Identify which cell holds the provided text, then report its (x, y) central coordinate. 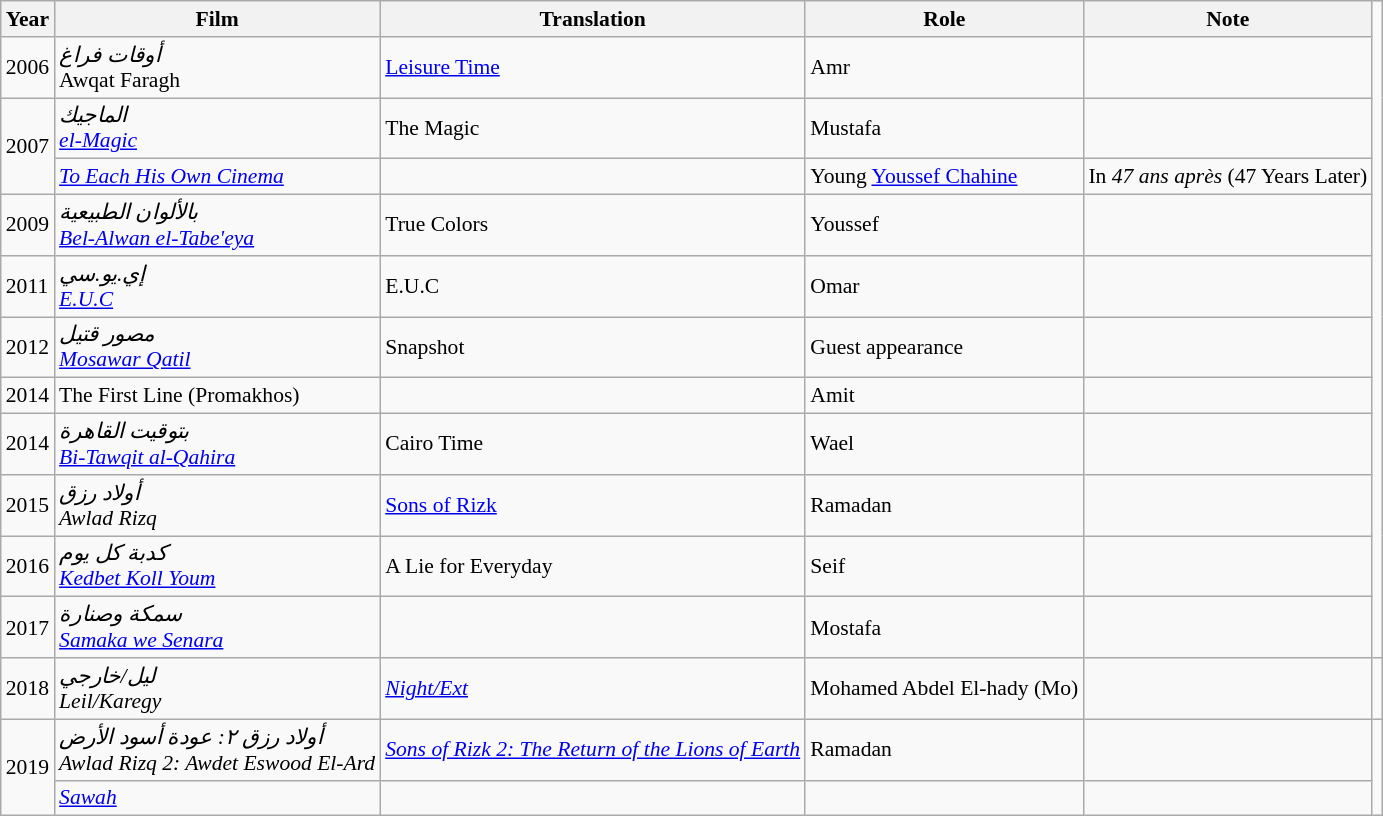
ليل/خارجي Leil/Karegy (217, 688)
Seif (944, 566)
بتوقيت القاهرة Bi-Tawqit al-Qahira (217, 444)
Role (944, 19)
Youssef (944, 226)
Mostafa (944, 628)
Amit (944, 396)
الماجيك el-Magic (217, 128)
2012 (28, 348)
Mustafa (944, 128)
Film (217, 19)
E.U.C (592, 286)
Sawah (217, 798)
Young Youssef Chahine (944, 177)
2016 (28, 566)
كدبة كل يوم Kedbet Koll Youm (217, 566)
True Colors (592, 226)
Sons of Rizk 2: The Return of the Lions of Earth (592, 750)
Omar (944, 286)
Night/Ext (592, 688)
2015 (28, 506)
In 47 ans après (47 Years Later) (1228, 177)
Leisure Time (592, 68)
بالألوان الطبيعية Bel-Alwan el-Tabe'eya (217, 226)
Guest appearance (944, 348)
To Each His Own Cinema (217, 177)
Snapshot (592, 348)
2007 (28, 146)
Year (28, 19)
مصور قتيل Mosawar Qatil (217, 348)
Mohamed Abdel El-hady (Mo) (944, 688)
أولاد رزق ٢: عودة أسود الأرض Awlad Rizq 2: Awdet Eswood El-Ard (217, 750)
2017 (28, 628)
سمكة وصنارة Samaka we Senara (217, 628)
أولاد رزق Awlad Rizq (217, 506)
أوقات فراغ Awqat Faragh (217, 68)
2009 (28, 226)
The Magic (592, 128)
إي.يو.سي E.U.C (217, 286)
Cairo Time (592, 444)
The First Line (Promakhos) (217, 396)
2018 (28, 688)
2019 (28, 768)
Note (1228, 19)
2006 (28, 68)
A Lie for Everyday (592, 566)
Amr (944, 68)
Translation (592, 19)
Wael (944, 444)
2011 (28, 286)
Sons of Rizk (592, 506)
